Search for the cell housing the specified text and yield its (X, Y) center coordinate. 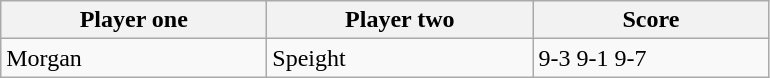
Morgan (134, 58)
Player one (134, 20)
Speight (400, 58)
Score (651, 20)
Player two (400, 20)
9-3 9-1 9-7 (651, 58)
